Output the [X, Y] coordinate of the center of the cell containing the given text.  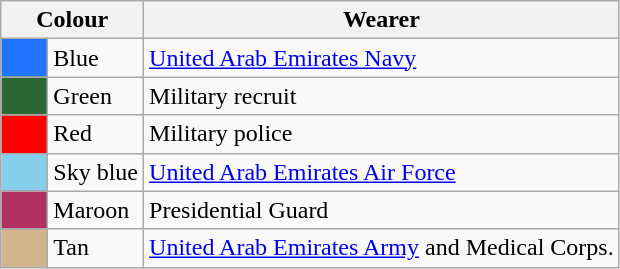
Presidential Guard [382, 210]
Military police [382, 134]
Tan [96, 248]
Red [96, 134]
Blue [96, 58]
Green [96, 96]
United Arab Emirates Air Force [382, 172]
United Arab Emirates Navy [382, 58]
Maroon [96, 210]
United Arab Emirates Army and Medical Corps. [382, 248]
Colour [72, 20]
Military recruit [382, 96]
Sky blue [96, 172]
Wearer [382, 20]
